Determine the [X, Y] coordinate at the center of the cell enclosing the given text.  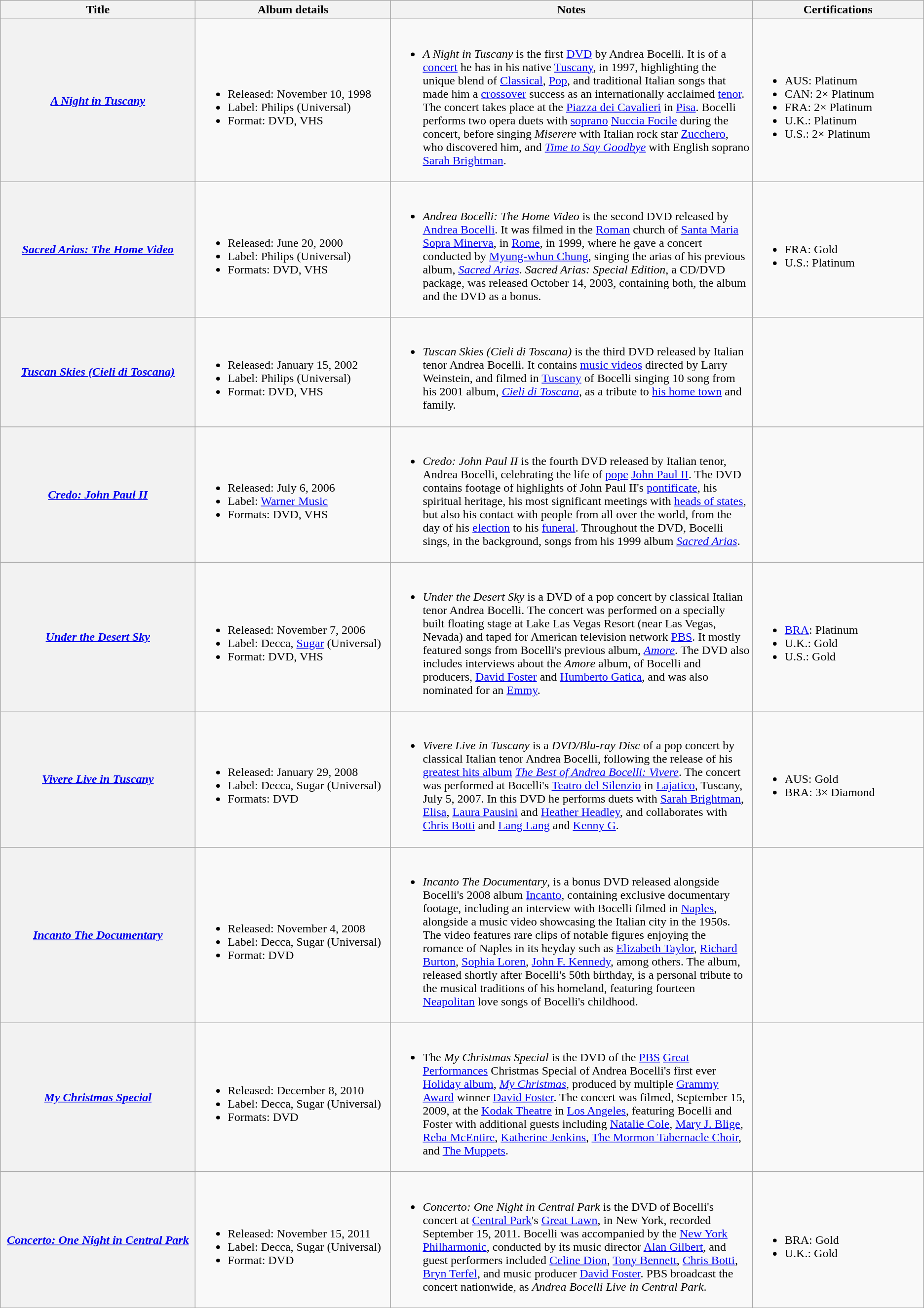
Vivere Live in Tuscany [98, 779]
Released: January 15, 2002Label: Philips (Universal)Format: DVD, VHS [293, 372]
AUS: GoldBRA: 3× Diamond [838, 779]
Released: November 7, 2006Label: Decca, Sugar (Universal)Format: DVD, VHS [293, 637]
Credo: John Paul II [98, 495]
Incanto The Documentary [98, 935]
Sacred Arias: The Home Video [98, 250]
Released: July 6, 2006Label: Warner MusicFormats: DVD, VHS [293, 495]
My Christmas Special [98, 1097]
Released: November 4, 2008Label: Decca, Sugar (Universal)Format: DVD [293, 935]
BRA: GoldU.K.: Gold [838, 1240]
BRA: PlatinumU.K.: GoldU.S.: Gold [838, 637]
Under the Desert Sky [98, 637]
AUS: PlatinumCAN: 2× PlatinumFRA: 2× PlatinumU.K.: PlatinumU.S.: 2× Platinum [838, 101]
Released: November 15, 2011Label: Decca, Sugar (Universal)Format: DVD [293, 1240]
Released: November 10, 1998Label: Philips (Universal)Format: DVD, VHS [293, 101]
Concerto: One Night in Central Park [98, 1240]
Released: December 8, 2010Label: Decca, Sugar (Universal)Formats: DVD [293, 1097]
Album details [293, 10]
Released: January 29, 2008Label: Decca, Sugar (Universal)Formats: DVD [293, 779]
A Night in Tuscany [98, 101]
Notes [572, 10]
Title [98, 10]
Certifications [838, 10]
Released: June 20, 2000Label: Philips (Universal)Formats: DVD, VHS [293, 250]
Tuscan Skies (Cieli di Toscana) [98, 372]
FRA: GoldU.S.: Platinum [838, 250]
